Output the [x, y] coordinate of the center of the cell containing the given text.  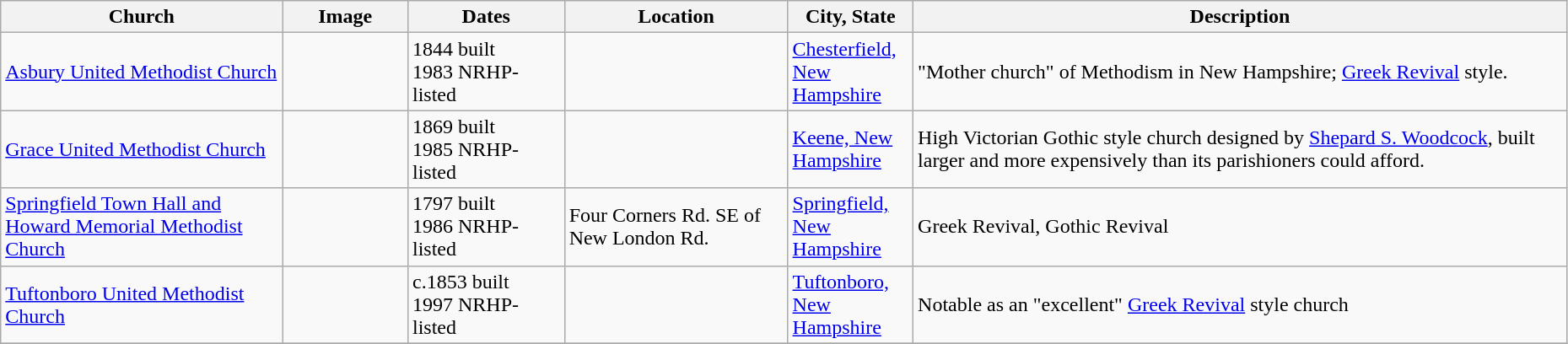
Church [142, 17]
1869 built1985 NRHP-listed [486, 149]
Location [676, 17]
Dates [486, 17]
Asbury United Methodist Church [142, 72]
1797 built1986 NRHP-listed [486, 227]
Tuftonboro United Methodist Church [142, 304]
Chesterfield, New Hampshire [850, 72]
Four Corners Rd. SE of New London Rd. [676, 227]
Description [1240, 17]
High Victorian Gothic style church designed by Shepard S. Woodcock, built larger and more expensively than its parishioners could afford. [1240, 149]
Springfield, New Hampshire [850, 227]
Springfield Town Hall and Howard Memorial Methodist Church [142, 227]
Notable as an "excellent" Greek Revival style church [1240, 304]
c.1853 built1997 NRHP-listed [486, 304]
Grace United Methodist Church [142, 149]
1844 built1983 NRHP-listed [486, 72]
Image [346, 17]
Tuftonboro, New Hampshire [850, 304]
City, State [850, 17]
Greek Revival, Gothic Revival [1240, 227]
Keene, New Hampshire [850, 149]
"Mother church" of Methodism in New Hampshire; Greek Revival style. [1240, 72]
